Determine the [X, Y] coordinate at the center of the cell enclosing the given text.  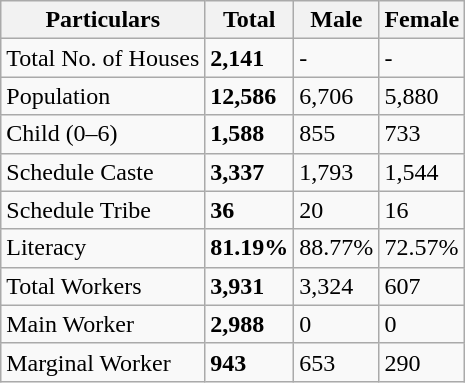
290 [422, 362]
Male [336, 20]
Total [250, 20]
Schedule Tribe [103, 210]
Literacy [103, 248]
Particulars [103, 20]
16 [422, 210]
Total Workers [103, 286]
855 [336, 134]
653 [336, 362]
72.57% [422, 248]
Marginal Worker [103, 362]
20 [336, 210]
733 [422, 134]
2,988 [250, 324]
Female [422, 20]
81.19% [250, 248]
88.77% [336, 248]
Total No. of Houses [103, 58]
36 [250, 210]
1,588 [250, 134]
Child (0–6) [103, 134]
2,141 [250, 58]
3,324 [336, 286]
943 [250, 362]
1,793 [336, 172]
Population [103, 96]
5,880 [422, 96]
Schedule Caste [103, 172]
607 [422, 286]
Main Worker [103, 324]
3,931 [250, 286]
6,706 [336, 96]
3,337 [250, 172]
12,586 [250, 96]
1,544 [422, 172]
